Output the (X, Y) coordinate of the center of the cell containing the given text.  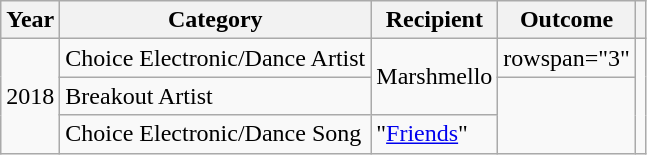
rowspan="3" (567, 58)
"Friends" (434, 134)
Choice Electronic/Dance Song (216, 134)
Category (216, 20)
Year (30, 20)
2018 (30, 96)
Choice Electronic/Dance Artist (216, 58)
Marshmello (434, 77)
Breakout Artist (216, 96)
Recipient (434, 20)
Outcome (567, 20)
